Return [X, Y] of the center of cell containing provided text 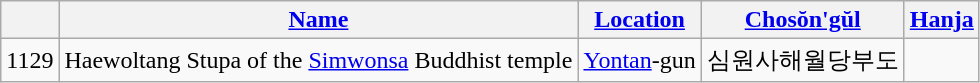
Chosŏn'gŭl [802, 20]
Location [640, 20]
Yontan-gun [640, 60]
Hanja [942, 20]
심원사해월당부도 [802, 60]
1129 [30, 60]
Haewoltang Stupa of the Simwonsa Buddhist temple [318, 60]
Name [318, 20]
